Find where the given text appears and provide that cell's center as [X, Y] coordinate. 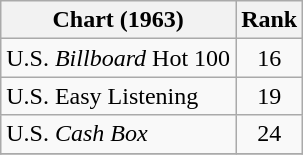
Rank [270, 20]
U.S. Cash Box [118, 134]
24 [270, 134]
Chart (1963) [118, 20]
19 [270, 96]
U.S. Easy Listening [118, 96]
16 [270, 58]
U.S. Billboard Hot 100 [118, 58]
